From the cell containing the given text, extract its center point as [X, Y] coordinate. 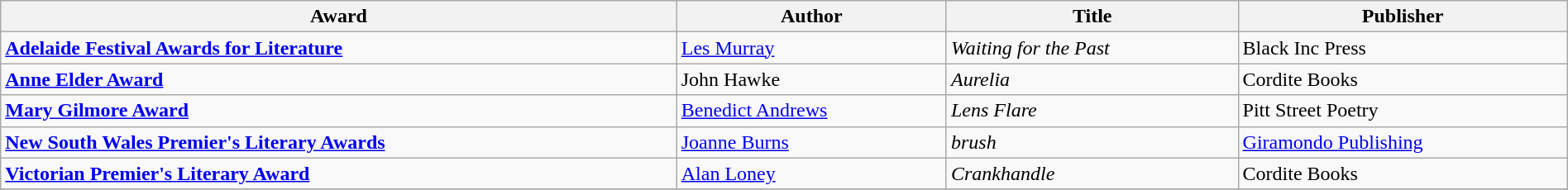
Waiting for the Past [1092, 48]
Award [339, 17]
Les Murray [811, 48]
Pitt Street Poetry [1403, 111]
Alan Loney [811, 173]
John Hawke [811, 79]
Publisher [1403, 17]
brush [1092, 142]
Giramondo Publishing [1403, 142]
Black Inc Press [1403, 48]
Mary Gilmore Award [339, 111]
Adelaide Festival Awards for Literature [339, 48]
Title [1092, 17]
New South Wales Premier's Literary Awards [339, 142]
Benedict Andrews [811, 111]
Joanne Burns [811, 142]
Crankhandle [1092, 173]
Author [811, 17]
Lens Flare [1092, 111]
Victorian Premier's Literary Award [339, 173]
Anne Elder Award [339, 79]
Aurelia [1092, 79]
